Output the (x, y) coordinate of the center of the cell containing the given text.  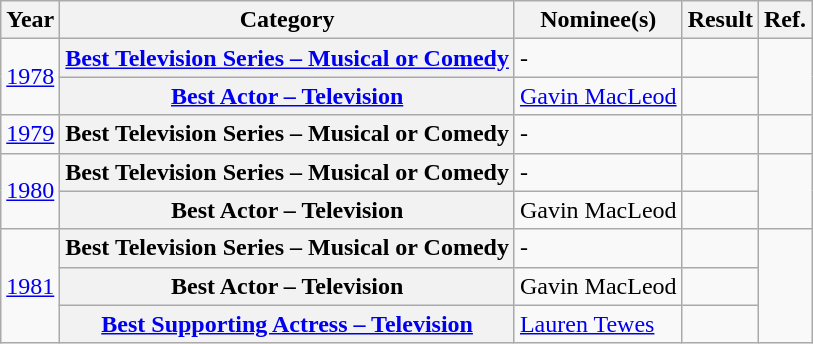
Ref. (786, 20)
Category (288, 20)
Lauren Tewes (598, 324)
Nominee(s) (598, 20)
Year (30, 20)
1980 (30, 191)
Result (720, 20)
Best Supporting Actress – Television (288, 324)
1981 (30, 286)
1979 (30, 134)
1978 (30, 77)
